Search for the cell housing the specified text and yield its (X, Y) center coordinate. 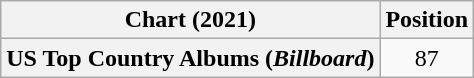
Position (427, 20)
87 (427, 58)
US Top Country Albums (Billboard) (190, 58)
Chart (2021) (190, 20)
